Identify which cell holds the provided text, then report its [X, Y] central coordinate. 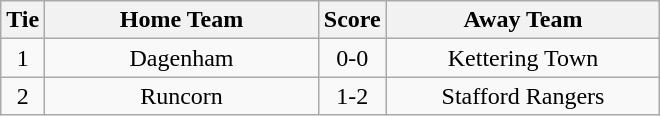
Dagenham [182, 58]
Runcorn [182, 96]
2 [23, 96]
1 [23, 58]
Stafford Rangers [523, 96]
Tie [23, 20]
Home Team [182, 20]
Away Team [523, 20]
0-0 [352, 58]
1-2 [352, 96]
Score [352, 20]
Kettering Town [523, 58]
